Determine the (x, y) coordinate at the center of the cell enclosing the given text.  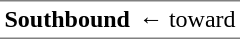
← toward (187, 20)
Southbound (67, 20)
